From the cell containing the given text, extract its center point as [x, y] coordinate. 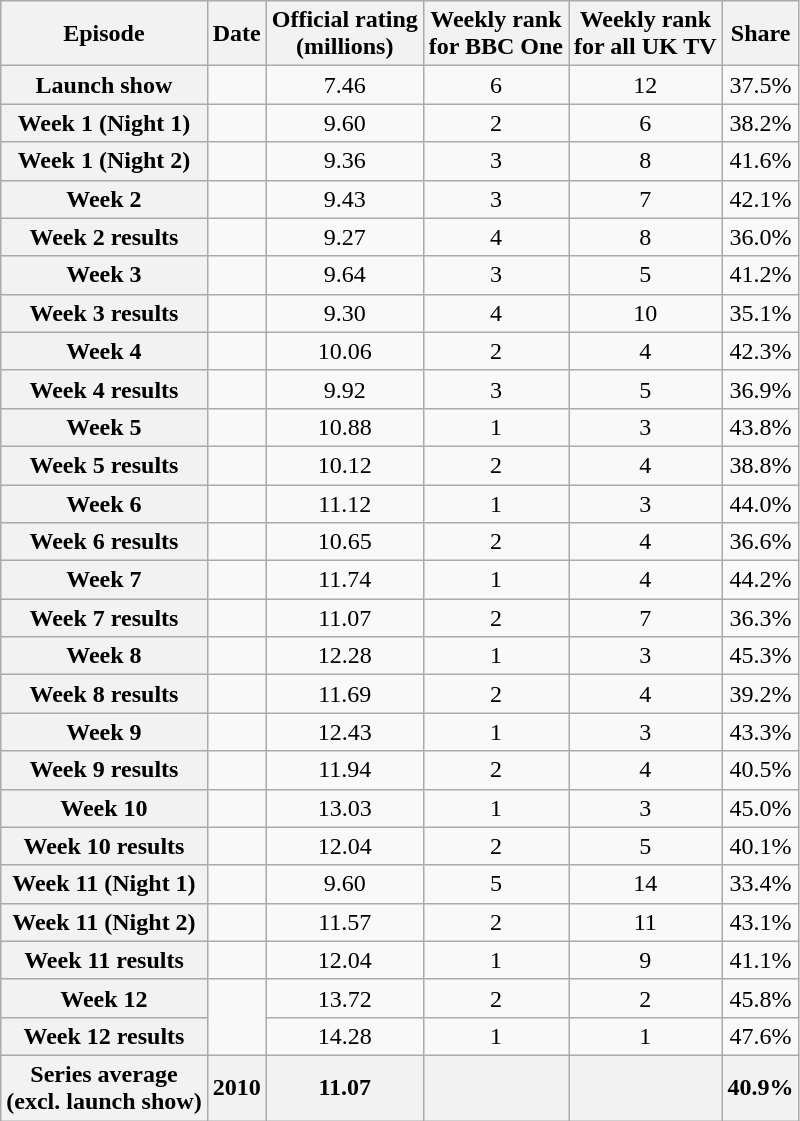
7.46 [344, 85]
Episode [104, 34]
12.43 [344, 732]
11.12 [344, 503]
40.5% [760, 770]
37.5% [760, 85]
38.2% [760, 123]
Week 6 results [104, 542]
Weekly rankfor all UK TV [646, 34]
Week 12 results [104, 1036]
33.4% [760, 884]
Week 8 results [104, 694]
9.43 [344, 199]
Week 10 results [104, 846]
Week 7 [104, 580]
9.27 [344, 237]
Week 2 [104, 199]
9.30 [344, 313]
Official rating(millions) [344, 34]
36.9% [760, 389]
10.06 [344, 351]
41.6% [760, 161]
Week 5 [104, 427]
14 [646, 884]
Week 11 results [104, 960]
9.92 [344, 389]
Date [236, 34]
36.6% [760, 542]
13.72 [344, 998]
10.12 [344, 465]
47.6% [760, 1036]
11.57 [344, 922]
9.64 [344, 275]
45.0% [760, 808]
Week 6 [104, 503]
Launch show [104, 85]
Week 10 [104, 808]
Week 11 (Night 1) [104, 884]
14.28 [344, 1036]
10.88 [344, 427]
44.0% [760, 503]
10 [646, 313]
35.1% [760, 313]
9 [646, 960]
Week 9 [104, 732]
Week 12 [104, 998]
44.2% [760, 580]
11.94 [344, 770]
Week 1 (Night 2) [104, 161]
Week 3 [104, 275]
Week 4 results [104, 389]
11.69 [344, 694]
9.36 [344, 161]
45.3% [760, 656]
12 [646, 85]
10.65 [344, 542]
43.1% [760, 922]
Week 8 [104, 656]
42.3% [760, 351]
42.1% [760, 199]
39.2% [760, 694]
Week 2 results [104, 237]
45.8% [760, 998]
11.74 [344, 580]
13.03 [344, 808]
41.2% [760, 275]
43.3% [760, 732]
2010 [236, 1088]
Week 9 results [104, 770]
11 [646, 922]
Week 5 results [104, 465]
Week 1 (Night 1) [104, 123]
Share [760, 34]
40.1% [760, 846]
Week 4 [104, 351]
Series average(excl. launch show) [104, 1088]
Week 3 results [104, 313]
41.1% [760, 960]
Weekly rankfor BBC One [496, 34]
38.8% [760, 465]
12.28 [344, 656]
43.8% [760, 427]
Week 11 (Night 2) [104, 922]
Week 7 results [104, 618]
36.3% [760, 618]
40.9% [760, 1088]
36.0% [760, 237]
